Locate the cell with the specified text and output its [X, Y] center coordinate. 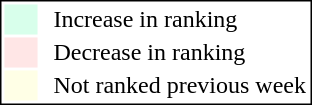
Decrease in ranking [180, 53]
Not ranked previous week [180, 85]
Increase in ranking [180, 19]
